Pinpoint the cell where the given text exists, returning its (X, Y) midpoint coordinate. 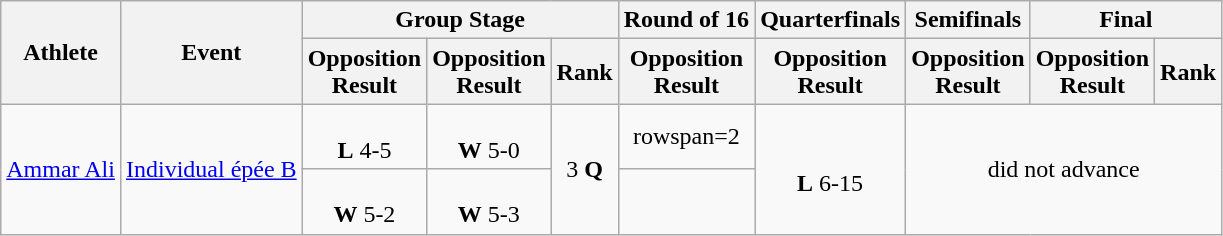
L 4-5 (364, 136)
Athlete (61, 52)
Round of 16 (686, 20)
Semifinals (968, 20)
Final (1126, 20)
3 Q (584, 169)
Individual épée B (211, 169)
did not advance (1064, 169)
W 5-0 (489, 136)
Event (211, 52)
Quarterfinals (830, 20)
rowspan=2 (686, 136)
Ammar Ali (61, 169)
W 5-2 (364, 202)
Group Stage (460, 20)
W 5-3 (489, 202)
L 6-15 (830, 169)
